Pinpoint the cell where the given text exists, returning its [X, Y] midpoint coordinate. 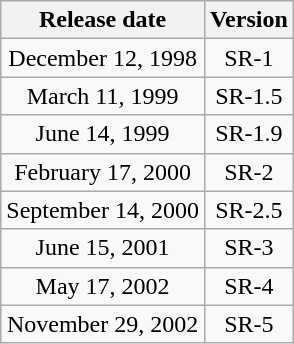
SR-4 [248, 286]
SR-2.5 [248, 210]
Release date [103, 20]
December 12, 1998 [103, 58]
SR-1 [248, 58]
Version [248, 20]
September 14, 2000 [103, 210]
June 14, 1999 [103, 134]
May 17, 2002 [103, 286]
SR-2 [248, 172]
February 17, 2000 [103, 172]
March 11, 1999 [103, 96]
SR-3 [248, 248]
November 29, 2002 [103, 324]
SR-1.5 [248, 96]
June 15, 2001 [103, 248]
SR-5 [248, 324]
SR-1.9 [248, 134]
